Identify which cell holds the provided text, then report its [x, y] central coordinate. 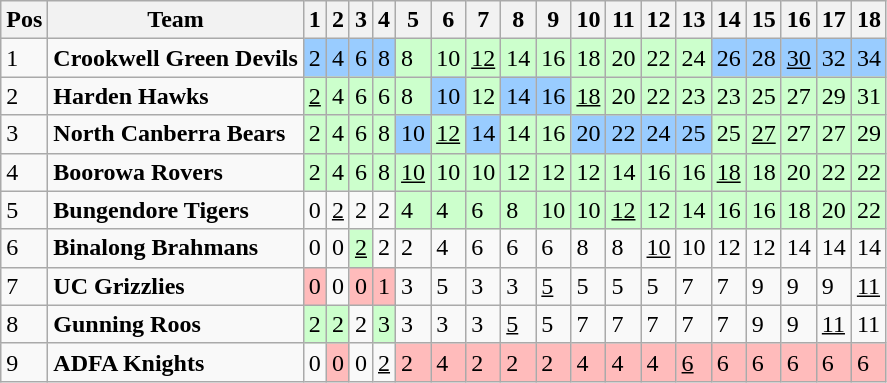
13 [694, 20]
15 [764, 20]
Harden Hawks [176, 96]
Bungendore Tigers [176, 210]
Crookwell Green Devils [176, 58]
28 [764, 58]
34 [868, 58]
17 [834, 20]
Team [176, 20]
32 [834, 58]
31 [868, 96]
UC Grizzlies [176, 286]
ADFA Knights [176, 362]
North Canberra Bears [176, 134]
Boorowa Rovers [176, 172]
Gunning Roos [176, 324]
Binalong Brahmans [176, 248]
30 [798, 58]
Pos [24, 20]
26 [728, 58]
